Determine the [x, y] coordinate at the center of the cell enclosing the given text.  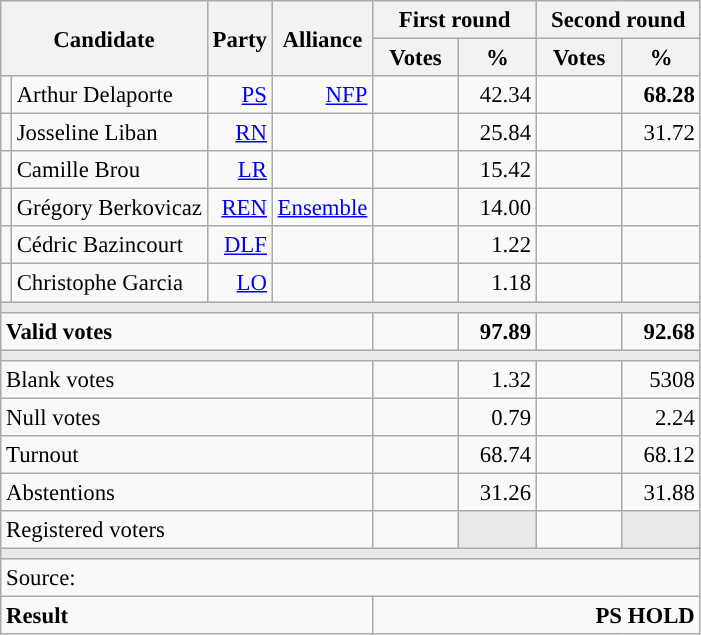
1.22 [497, 245]
25.84 [497, 133]
31.88 [661, 492]
Party [240, 38]
Cédric Bazincourt [109, 245]
Ensemble [322, 208]
97.89 [497, 331]
Camille Brou [109, 170]
42.34 [497, 95]
NFP [322, 95]
Result [187, 616]
Josseline Liban [109, 133]
REN [240, 208]
31.72 [661, 133]
PS HOLD [536, 616]
Blank votes [187, 379]
68.74 [497, 455]
Source: [350, 578]
DLF [240, 245]
1.18 [497, 283]
PS [240, 95]
Second round [618, 20]
2.24 [661, 417]
Valid votes [187, 331]
31.26 [497, 492]
1.32 [497, 379]
Registered voters [187, 530]
Alliance [322, 38]
14.00 [497, 208]
92.68 [661, 331]
68.12 [661, 455]
68.28 [661, 95]
Abstentions [187, 492]
RN [240, 133]
0.79 [497, 417]
Turnout [187, 455]
First round [455, 20]
Arthur Delaporte [109, 95]
Grégory Berkovicaz [109, 208]
Christophe Garcia [109, 283]
Candidate [104, 38]
5308 [661, 379]
LR [240, 170]
LO [240, 283]
Null votes [187, 417]
15.42 [497, 170]
